Capture the cell that displays the provided text and extract its (x, y) central coordinate. 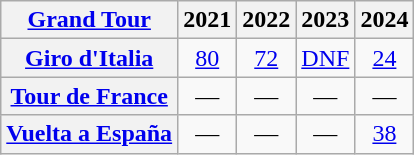
72 (266, 58)
Vuelta a España (90, 134)
2022 (266, 20)
2023 (326, 20)
80 (208, 58)
DNF (326, 58)
2021 (208, 20)
2024 (384, 20)
Grand Tour (90, 20)
Giro d'Italia (90, 58)
24 (384, 58)
38 (384, 134)
Tour de France (90, 96)
